Detect which cell encompasses the target text, then output its (x, y) center coordinate. 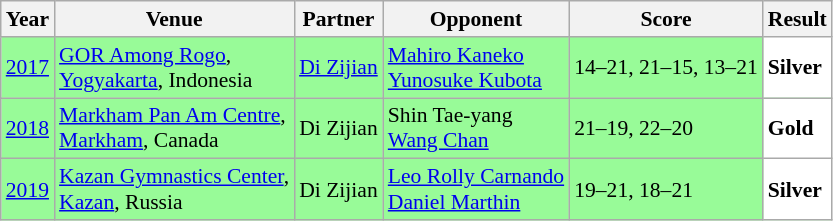
Leo Rolly Carnando Daniel Marthin (476, 190)
Partner (338, 19)
14–21, 21–15, 13–21 (666, 68)
Venue (174, 19)
Year (28, 19)
Result (798, 19)
Kazan Gymnastics Center,Kazan, Russia (174, 190)
Mahiro Kaneko Yunosuke Kubota (476, 68)
2017 (28, 68)
Score (666, 19)
Opponent (476, 19)
19–21, 18–21 (666, 190)
Markham Pan Am Centre,Markham, Canada (174, 128)
21–19, 22–20 (666, 128)
GOR Among Rogo,Yogyakarta, Indonesia (174, 68)
2018 (28, 128)
Gold (798, 128)
Shin Tae-yang Wang Chan (476, 128)
2019 (28, 190)
